Scan for the cell matching the given text and deliver its [x, y] coordinate at center. 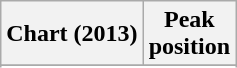
Chart (2013) [72, 34]
Peak position [189, 34]
